Detect which cell encompasses the target text, then output its [x, y] center coordinate. 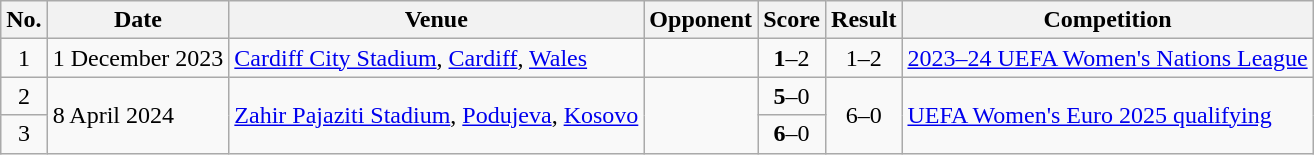
8 April 2024 [138, 115]
Cardiff City Stadium, Cardiff, Wales [436, 58]
2023–24 UEFA Women's Nations League [1108, 58]
1 [24, 58]
1 December 2023 [138, 58]
Zahir Pajaziti Stadium, Podujeva, Kosovo [436, 115]
Venue [436, 20]
No. [24, 20]
Score [792, 20]
3 [24, 134]
UEFA Women's Euro 2025 qualifying [1108, 115]
Result [864, 20]
Date [138, 20]
Opponent [701, 20]
Competition [1108, 20]
2 [24, 96]
5–0 [792, 96]
